From the cell containing the given text, extract its center point as [X, Y] coordinate. 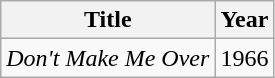
Year [244, 20]
1966 [244, 58]
Title [108, 20]
Don't Make Me Over [108, 58]
